From the cell containing the given text, extract its center point as (x, y) coordinate. 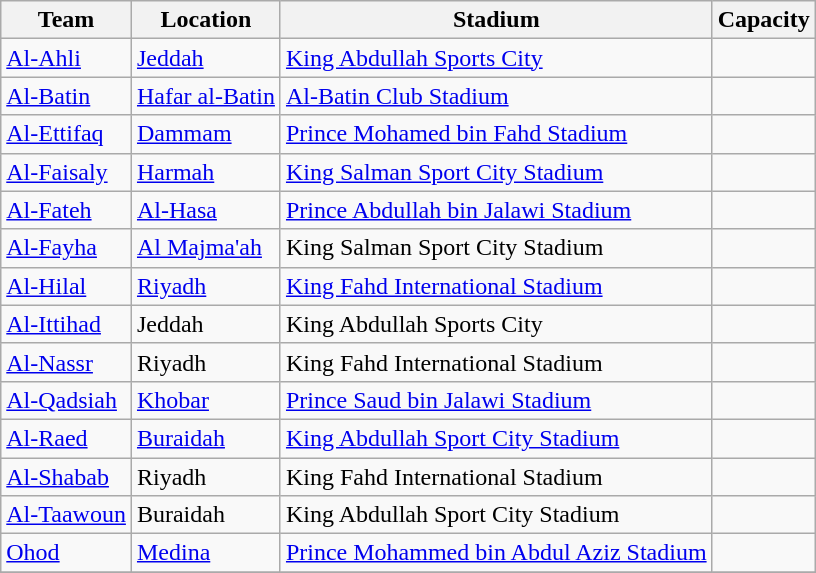
Prince Mohammed bin Abdul Aziz Stadium (496, 553)
Al-Ahli (66, 58)
Al-Ettifaq (66, 134)
Prince Saud bin Jalawi Stadium (496, 400)
Al-Hasa (206, 210)
Al-Shabab (66, 477)
Prince Abdullah bin Jalawi Stadium (496, 210)
Location (206, 20)
Al-Fateh (66, 210)
Prince Mohamed bin Fahd Stadium (496, 134)
Dammam (206, 134)
Al-Qadsiah (66, 400)
Al-Fayha (66, 248)
Al-Faisaly (66, 172)
Capacity (764, 20)
Al-Ittihad (66, 324)
Al-Nassr (66, 362)
Medina (206, 553)
Hafar al-Batin (206, 96)
Al-Raed (66, 438)
Al Majma'ah (206, 248)
Al-Hilal (66, 286)
Al-Taawoun (66, 515)
Khobar (206, 400)
Al-Batin (66, 96)
Harmah (206, 172)
Al-Batin Club Stadium (496, 96)
Stadium (496, 20)
Ohod (66, 553)
Team (66, 20)
